Scan for the cell matching the given text and deliver its (x, y) coordinate at center. 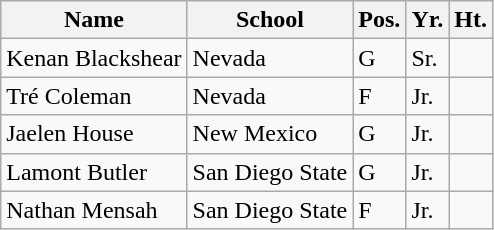
Yr. (428, 20)
Jaelen House (94, 134)
School (270, 20)
Sr. (428, 58)
Nathan Mensah (94, 210)
Tré Coleman (94, 96)
Name (94, 20)
Lamont Butler (94, 172)
Kenan Blackshear (94, 58)
New Mexico (270, 134)
Pos. (380, 20)
Ht. (471, 20)
